Capture the cell that displays the provided text and extract its (X, Y) central coordinate. 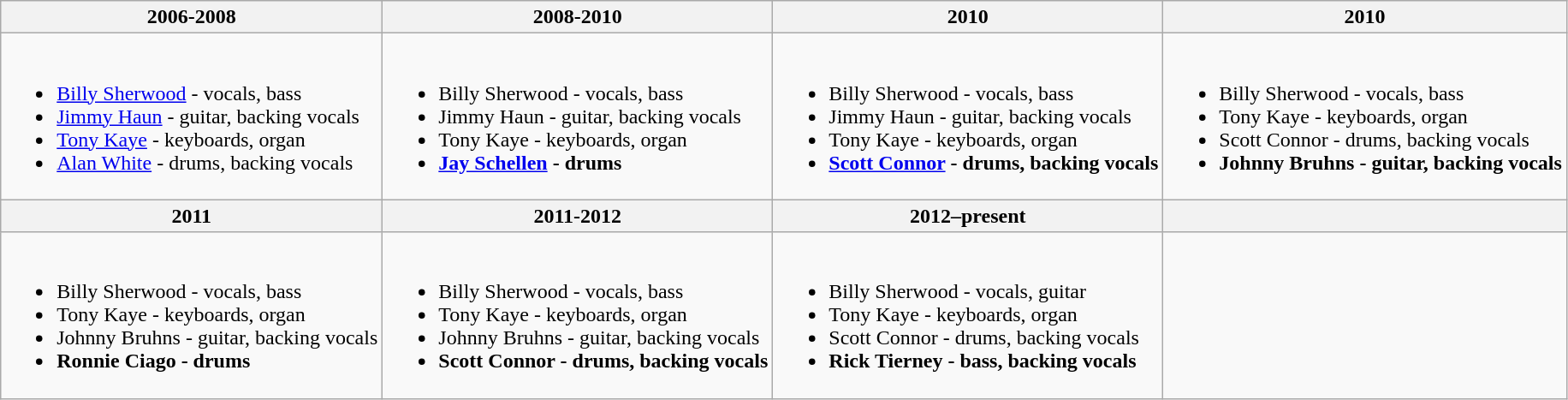
Billy Sherwood - vocals, bassTony Kaye - keyboards, organJohnny Bruhns - guitar, backing vocalsRonnie Ciago - drums (192, 315)
Billy Sherwood - vocals, bassTony Kaye - keyboards, organJohnny Bruhns - guitar, backing vocalsScott Connor - drums, backing vocals (578, 315)
2012–present (968, 216)
2011-2012 (578, 216)
2006-2008 (192, 17)
2008-2010 (578, 17)
Billy Sherwood - vocals, bassJimmy Haun - guitar, backing vocalsTony Kaye - keyboards, organJay Schellen - drums (578, 116)
Billy Sherwood - vocals, guitarTony Kaye - keyboards, organScott Connor - drums, backing vocalsRick Tierney - bass, backing vocals (968, 315)
Billy Sherwood - vocals, bassJimmy Haun - guitar, backing vocalsTony Kaye - keyboards, organAlan White - drums, backing vocals (192, 116)
Billy Sherwood - vocals, bassJimmy Haun - guitar, backing vocalsTony Kaye - keyboards, organScott Connor - drums, backing vocals (968, 116)
Billy Sherwood - vocals, bassTony Kaye - keyboards, organScott Connor - drums, backing vocalsJohnny Bruhns - guitar, backing vocals (1365, 116)
2011 (192, 216)
